Identify which cell holds the provided text, then report its [X, Y] central coordinate. 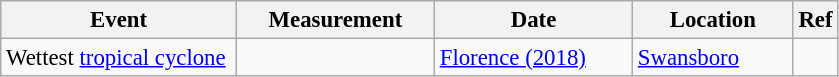
Location [714, 20]
Florence (2018) [533, 58]
Swansboro [714, 58]
Wettest tropical cyclone [119, 58]
Event [119, 20]
Date [533, 20]
Ref [816, 20]
Measurement [335, 20]
